From the cell containing the given text, extract its center point as [X, Y] coordinate. 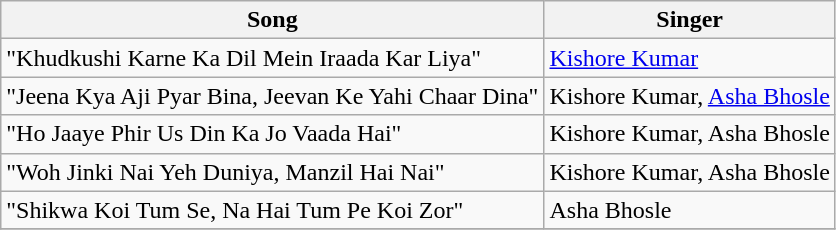
"Jeena Kya Aji Pyar Bina, Jeevan Ke Yahi Chaar Dina" [272, 96]
Kishore Kumar [690, 58]
Song [272, 20]
"Shikwa Koi Tum Se, Na Hai Tum Pe Koi Zor" [272, 210]
Asha Bhosle [690, 210]
"Woh Jinki Nai Yeh Duniya, Manzil Hai Nai" [272, 172]
"Khudkushi Karne Ka Dil Mein Iraada Kar Liya" [272, 58]
Singer [690, 20]
"Ho Jaaye Phir Us Din Ka Jo Vaada Hai" [272, 134]
